Find where the given text appears and provide that cell's center as [X, Y] coordinate. 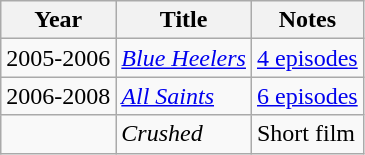
Crushed [184, 134]
Title [184, 20]
Notes [307, 20]
6 episodes [307, 96]
All Saints [184, 96]
2005-2006 [58, 58]
2006-2008 [58, 96]
Blue Heelers [184, 58]
Short film [307, 134]
Year [58, 20]
4 episodes [307, 58]
